Extract the [x, y] coordinate from the center of the cell holding the provided text.  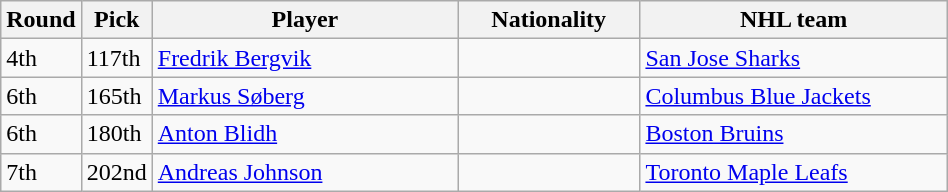
Columbus Blue Jackets [794, 96]
165th [116, 96]
Andreas Johnson [304, 172]
Toronto Maple Leafs [794, 172]
Player [304, 20]
180th [116, 134]
NHL team [794, 20]
Markus Søberg [304, 96]
Nationality [549, 20]
Anton Blidh [304, 134]
San Jose Sharks [794, 58]
7th [41, 172]
Fredrik Bergvik [304, 58]
Round [41, 20]
Pick [116, 20]
Boston Bruins [794, 134]
4th [41, 58]
117th [116, 58]
202nd [116, 172]
